Provide the (x, y) coordinate of the cell's center where the given text is located.  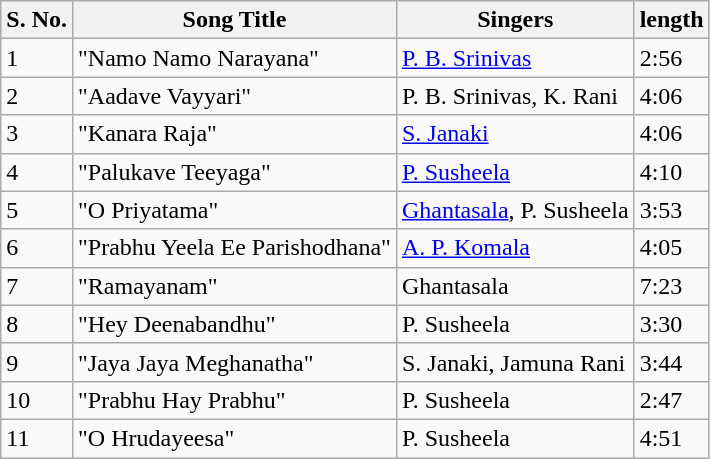
S. Janaki (515, 134)
7 (37, 286)
"Ramayanam" (234, 286)
4:51 (672, 438)
"Hey Deenabandhu" (234, 324)
Ghantasala, P. Susheela (515, 210)
P. B. Srinivas, K. Rani (515, 96)
S. Janaki, Jamuna Rani (515, 362)
4 (37, 172)
3:44 (672, 362)
"Prabhu Hay Prabhu" (234, 400)
10 (37, 400)
2 (37, 96)
2:47 (672, 400)
length (672, 20)
"Palukave Teeyaga" (234, 172)
2:56 (672, 58)
5 (37, 210)
4:05 (672, 248)
3 (37, 134)
"O Hrudayeesa" (234, 438)
6 (37, 248)
8 (37, 324)
4:10 (672, 172)
7:23 (672, 286)
"Aadave Vayyari" (234, 96)
"Kanara Raja" (234, 134)
Singers (515, 20)
11 (37, 438)
9 (37, 362)
Ghantasala (515, 286)
S. No. (37, 20)
P. B. Srinivas (515, 58)
Song Title (234, 20)
3:53 (672, 210)
3:30 (672, 324)
"Jaya Jaya Meghanatha" (234, 362)
A. P. Komala (515, 248)
"O Priyatama" (234, 210)
"Namo Namo Narayana" (234, 58)
"Prabhu Yeela Ee Parishodhana" (234, 248)
1 (37, 58)
